Provide the [x, y] coordinate of the cell's center where the given text is located.  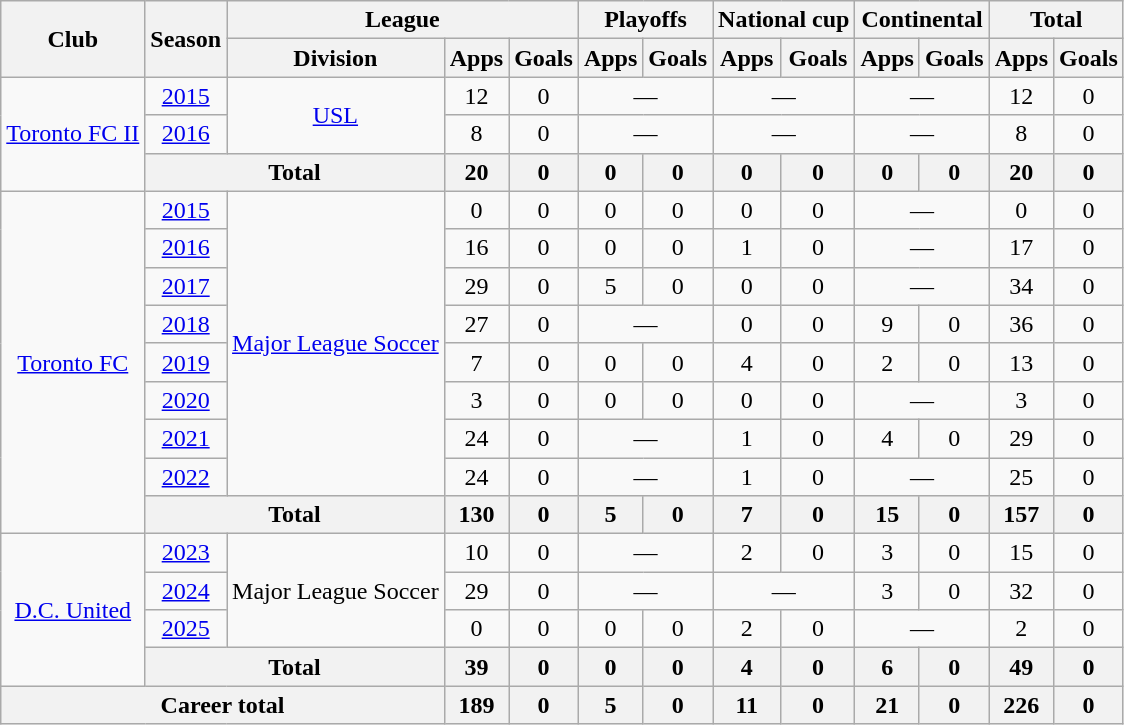
Playoffs [645, 20]
9 [887, 324]
League [403, 20]
Division [336, 58]
10 [476, 553]
25 [1021, 477]
Season [186, 39]
2018 [186, 324]
6 [887, 667]
17 [1021, 248]
226 [1021, 705]
36 [1021, 324]
2022 [186, 477]
130 [476, 515]
13 [1021, 362]
27 [476, 324]
Club [73, 39]
USL [336, 115]
Toronto FC [73, 362]
2020 [186, 400]
D.C. United [73, 610]
157 [1021, 515]
32 [1021, 591]
189 [476, 705]
21 [887, 705]
Continental [922, 20]
16 [476, 248]
2025 [186, 629]
39 [476, 667]
2023 [186, 553]
34 [1021, 286]
2019 [186, 362]
National cup [784, 20]
2017 [186, 286]
2024 [186, 591]
2021 [186, 438]
Career total [222, 705]
Toronto FC II [73, 134]
11 [747, 705]
49 [1021, 667]
